Scan for the cell matching the given text and deliver its (X, Y) coordinate at center. 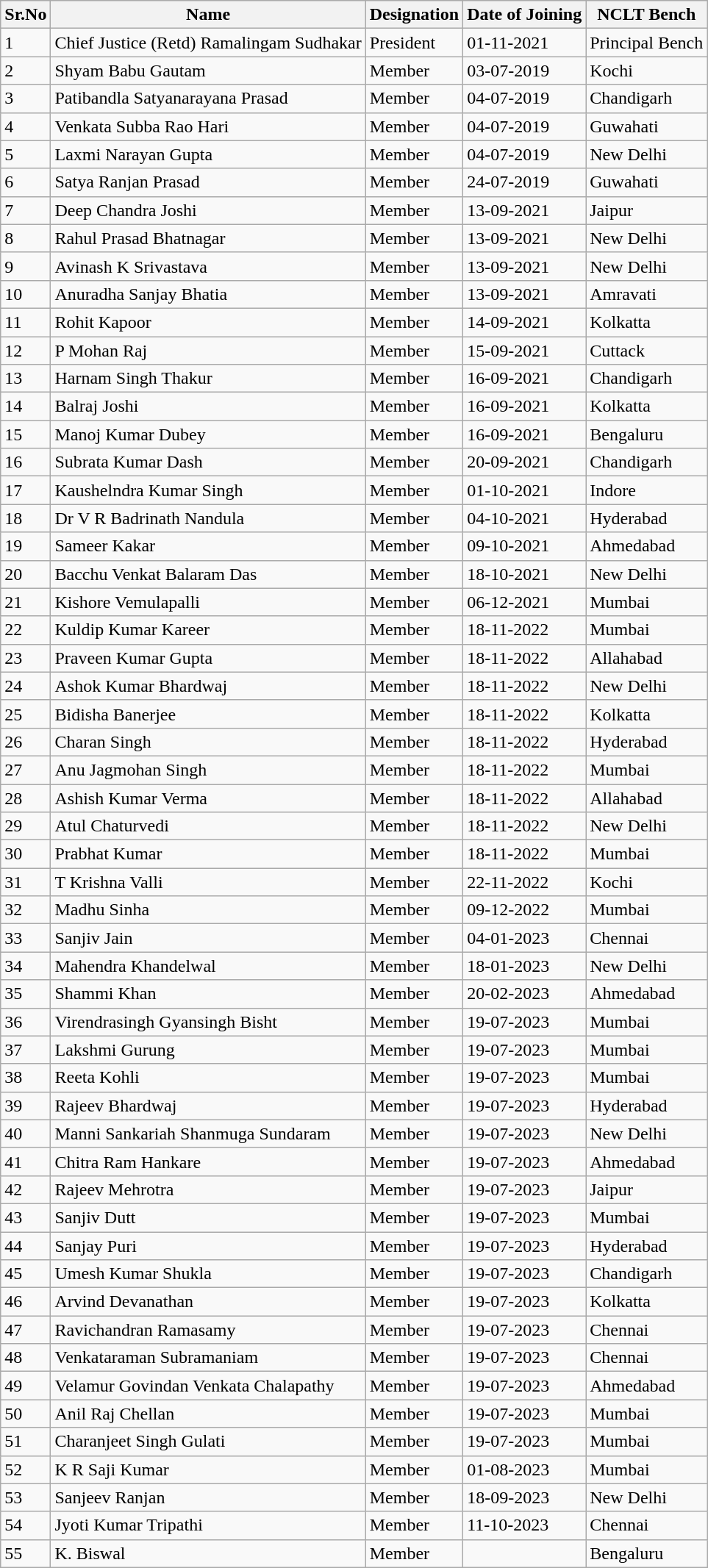
33 (26, 938)
38 (26, 1078)
01-08-2023 (525, 1469)
18-01-2023 (525, 966)
Laxmi Narayan Gupta (208, 154)
4 (26, 126)
Harnam Singh Thakur (208, 379)
09-10-2021 (525, 546)
Madhu Sinha (208, 910)
Date of Joining (525, 15)
14-09-2021 (525, 322)
Chief Justice (Retd) Ramalingam Sudhakar (208, 43)
Virendrasingh Gyansingh Bisht (208, 1022)
Umesh Kumar Shukla (208, 1274)
Subrata Kumar Dash (208, 462)
15 (26, 434)
Designation (414, 15)
50 (26, 1414)
31 (26, 882)
45 (26, 1274)
27 (26, 770)
Atul Chaturvedi (208, 826)
Dr V R Badrinath Nandula (208, 518)
Sanjiv Jain (208, 938)
Kishore Vemulapalli (208, 602)
15-09-2021 (525, 351)
11 (26, 322)
18-10-2021 (525, 574)
Amravati (647, 294)
Lakshmi Gurung (208, 1050)
K. Biswal (208, 1553)
Ravichandran Ramasamy (208, 1330)
5 (26, 154)
P Mohan Raj (208, 351)
16 (26, 462)
03-07-2019 (525, 71)
22-11-2022 (525, 882)
3 (26, 99)
Principal Bench (647, 43)
34 (26, 966)
Satya Ranjan Prasad (208, 182)
Kuldip Kumar Kareer (208, 630)
Sameer Kakar (208, 546)
26 (26, 742)
36 (26, 1022)
Sanjeev Ranjan (208, 1497)
9 (26, 266)
Kaushelndra Kumar Singh (208, 490)
28 (26, 798)
2 (26, 71)
7 (26, 210)
10 (26, 294)
Manoj Kumar Dubey (208, 434)
51 (26, 1442)
18 (26, 518)
40 (26, 1134)
24-07-2019 (525, 182)
09-12-2022 (525, 910)
12 (26, 351)
47 (26, 1330)
19 (26, 546)
K R Saji Kumar (208, 1469)
41 (26, 1161)
Prabhat Kumar (208, 854)
06-12-2021 (525, 602)
48 (26, 1358)
49 (26, 1386)
17 (26, 490)
President (414, 43)
35 (26, 994)
Bacchu Venkat Balaram Das (208, 574)
11-10-2023 (525, 1525)
Cuttack (647, 351)
Sanjiv Dutt (208, 1217)
52 (26, 1469)
Patibandla Satyanarayana Prasad (208, 99)
43 (26, 1217)
Bidisha Banerjee (208, 714)
20 (26, 574)
Charan Singh (208, 742)
Avinash K Srivastava (208, 266)
Ashok Kumar Bhardwaj (208, 686)
20-09-2021 (525, 462)
Venkata Subba Rao Hari (208, 126)
6 (26, 182)
21 (26, 602)
22 (26, 630)
Rahul Prasad Bhatnagar (208, 238)
20-02-2023 (525, 994)
Velamur Govindan Venkata Chalapathy (208, 1386)
Jyoti Kumar Tripathi (208, 1525)
53 (26, 1497)
Rajeev Bhardwaj (208, 1106)
8 (26, 238)
Sr.No (26, 15)
Arvind Devanathan (208, 1302)
Venkataraman Subramaniam (208, 1358)
Deep Chandra Joshi (208, 210)
Sanjay Puri (208, 1246)
Praveen Kumar Gupta (208, 658)
39 (26, 1106)
29 (26, 826)
18-09-2023 (525, 1497)
Mahendra Khandelwal (208, 966)
46 (26, 1302)
44 (26, 1246)
32 (26, 910)
13 (26, 379)
Anu Jagmohan Singh (208, 770)
Ashish Kumar Verma (208, 798)
Manni Sankariah Shanmuga Sundaram (208, 1134)
Reeta Kohli (208, 1078)
Anil Raj Chellan (208, 1414)
55 (26, 1553)
24 (26, 686)
Rohit Kapoor (208, 322)
Shammi Khan (208, 994)
01-11-2021 (525, 43)
Indore (647, 490)
37 (26, 1050)
Rajeev Mehrotra (208, 1189)
30 (26, 854)
25 (26, 714)
Charanjeet Singh Gulati (208, 1442)
Balraj Joshi (208, 407)
1 (26, 43)
Shyam Babu Gautam (208, 71)
04-01-2023 (525, 938)
42 (26, 1189)
T Krishna Valli (208, 882)
Chitra Ram Hankare (208, 1161)
54 (26, 1525)
NCLT Bench (647, 15)
04-10-2021 (525, 518)
14 (26, 407)
23 (26, 658)
Name (208, 15)
Anuradha Sanjay Bhatia (208, 294)
01-10-2021 (525, 490)
